Detect which cell encompasses the target text, then output its [X, Y] center coordinate. 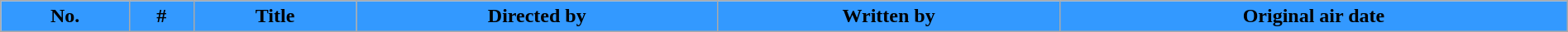
# [162, 16]
Title [275, 16]
Directed by [537, 16]
Original air date [1314, 16]
Written by [889, 16]
No. [65, 16]
